Extract the [X, Y] coordinate from the center of the cell holding the provided text.  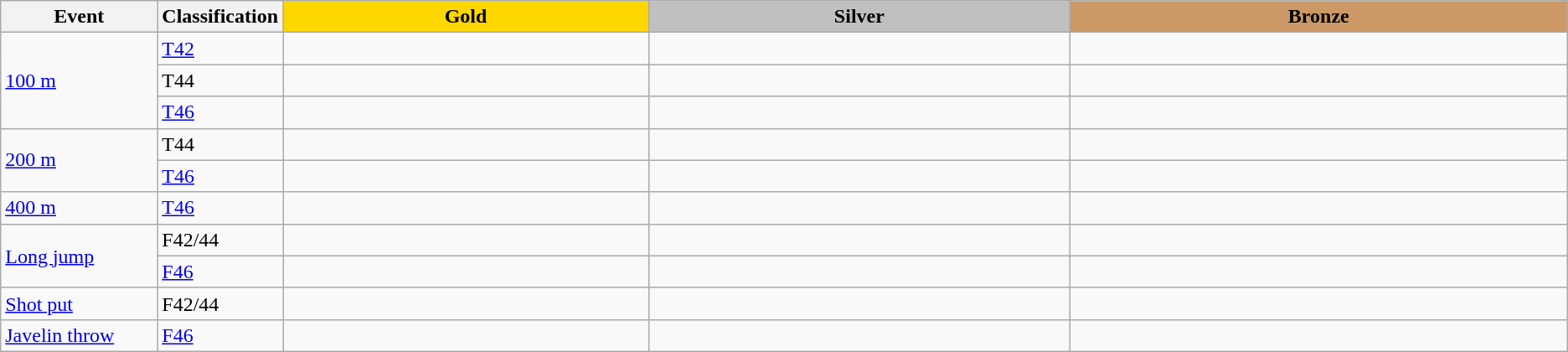
Silver [859, 17]
Javelin throw [79, 335]
Event [79, 17]
Classification [220, 17]
Bronze [1318, 17]
200 m [79, 160]
T42 [220, 49]
Long jump [79, 256]
Shot put [79, 303]
400 m [79, 208]
Gold [466, 17]
100 m [79, 80]
